Locate the cell with the specified text and output its [X, Y] center coordinate. 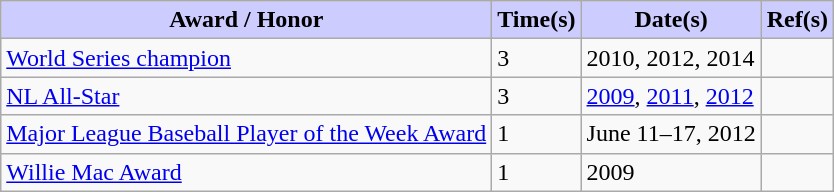
Time(s) [536, 20]
2009, 2011, 2012 [671, 96]
2009 [671, 172]
June 11–17, 2012 [671, 134]
Ref(s) [797, 20]
NL All-Star [246, 96]
Major League Baseball Player of the Week Award [246, 134]
Willie Mac Award [246, 172]
2010, 2012, 2014 [671, 58]
World Series champion [246, 58]
Award / Honor [246, 20]
Date(s) [671, 20]
